From the cell containing the given text, extract its center point as [X, Y] coordinate. 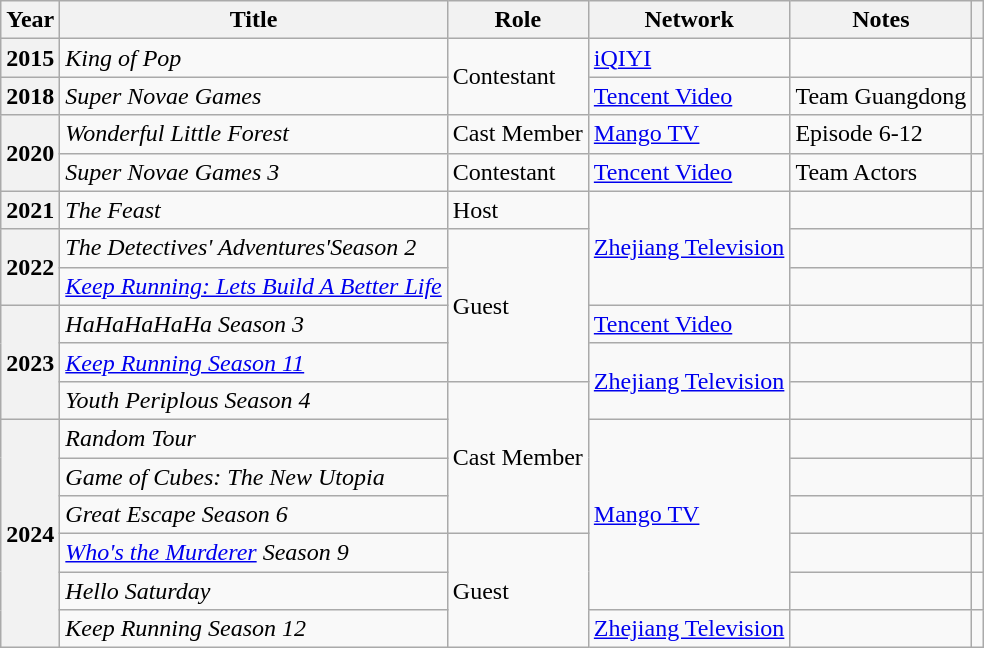
Episode 6-12 [881, 134]
Keep Running Season 12 [254, 629]
2018 [30, 96]
Super Novae Games [254, 96]
The Feast [254, 210]
Random Tour [254, 438]
2020 [30, 153]
iQIYI [689, 58]
Team Actors [881, 172]
2023 [30, 362]
Youth Periplous Season 4 [254, 400]
2015 [30, 58]
Hello Saturday [254, 591]
Game of Cubes: The New Utopia [254, 477]
2021 [30, 210]
Role [518, 20]
Team Guangdong [881, 96]
Keep Running: Lets Build A Better Life [254, 286]
Host [518, 210]
The Detectives' Adventures'Season 2 [254, 248]
Keep Running Season 11 [254, 362]
Who's the Murderer Season 9 [254, 553]
Title [254, 20]
Year [30, 20]
HaHaHaHaHa Season 3 [254, 324]
Wonderful Little Forest [254, 134]
Super Novae Games 3 [254, 172]
Network [689, 20]
King of Pop [254, 58]
2024 [30, 533]
Notes [881, 20]
Great Escape Season 6 [254, 515]
2022 [30, 267]
